Extract the [x, y] coordinate from the center of the cell holding the provided text.  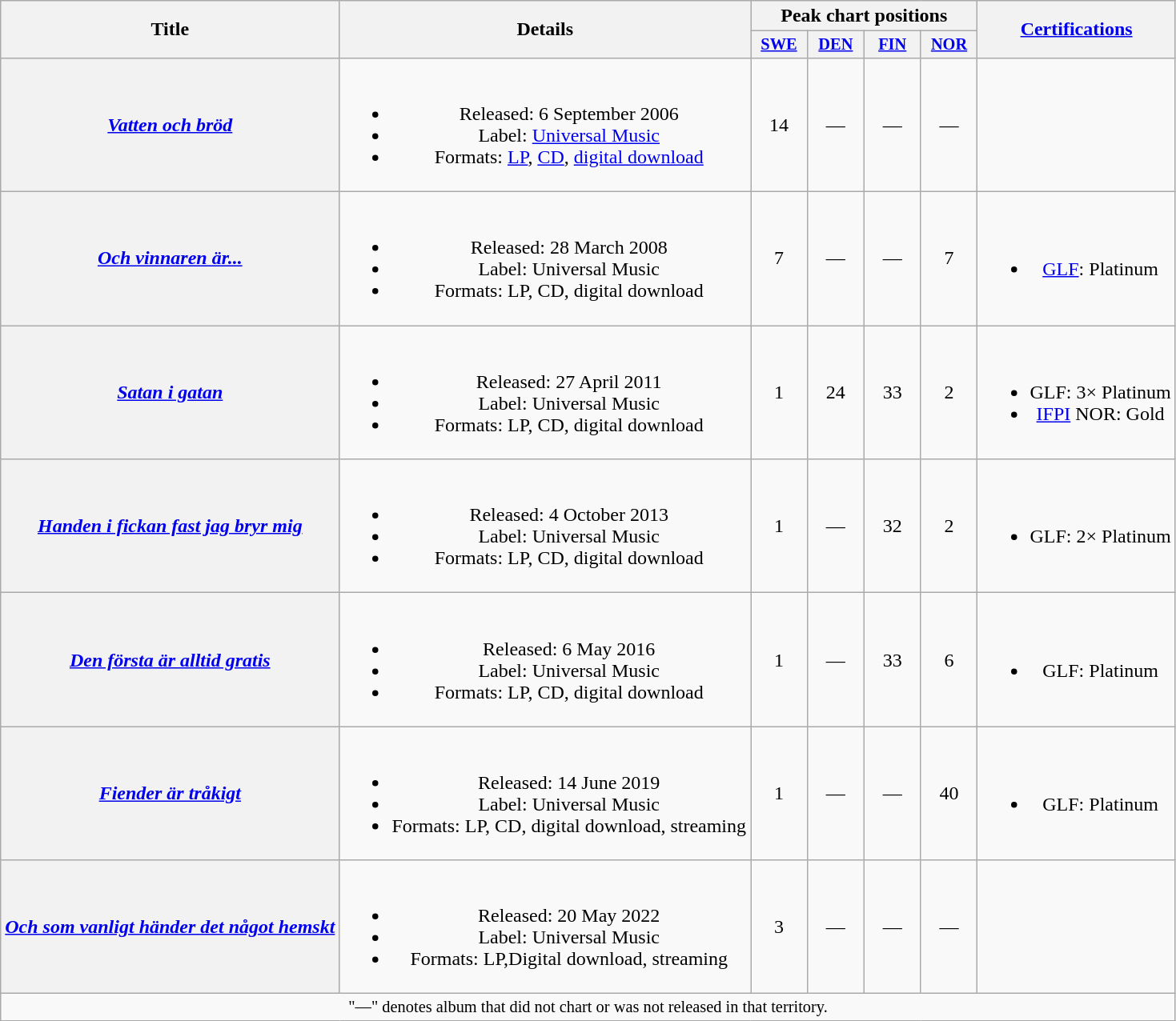
Released: 20 May 2022Label: Universal MusicFormats: LP,Digital download, streaming [545, 927]
Den första är alltid gratis [170, 659]
40 [949, 794]
Certifications [1076, 30]
Satan i gatan [170, 392]
Released: 27 April 2011Label: Universal MusicFormats: LP, CD, digital download [545, 392]
Och vinnaren är... [170, 259]
GLF: 2× Platinum [1076, 527]
14 [780, 125]
Released: 4 October 2013Label: Universal MusicFormats: LP, CD, digital download [545, 527]
"—" denotes album that did not chart or was not released in that territory. [588, 1007]
Released: 14 June 2019Label: Universal MusicFormats: LP, CD, digital download, streaming [545, 794]
24 [836, 392]
Fiender är tråkigt [170, 794]
Och som vanligt händer det något hemskt [170, 927]
FIN [892, 45]
Details [545, 30]
3 [780, 927]
32 [892, 527]
Released: 6 May 2016Label: Universal MusicFormats: LP, CD, digital download [545, 659]
NOR [949, 45]
DEN [836, 45]
Released: 6 September 2006Label: Universal MusicFormats: LP, CD, digital download [545, 125]
Title [170, 30]
SWE [780, 45]
Released: 28 March 2008Label: Universal MusicFormats: LP, CD, digital download [545, 259]
GLF: 3× PlatinumIFPI NOR: Gold [1076, 392]
Handen i fickan fast jag bryr mig [170, 527]
Vatten och bröd [170, 125]
Peak chart positions [865, 16]
6 [949, 659]
